Detect which cell encompasses the target text, then output its (x, y) center coordinate. 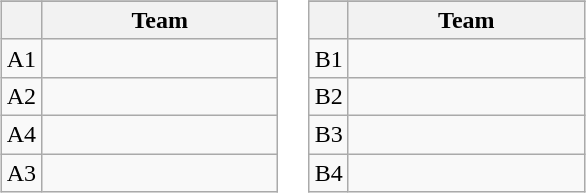
B3 (328, 134)
B1 (328, 58)
A1 (21, 58)
A4 (21, 134)
A3 (21, 173)
B4 (328, 173)
B2 (328, 96)
A2 (21, 96)
